Provide the (x, y) coordinate of the cell's center where the given text is located.  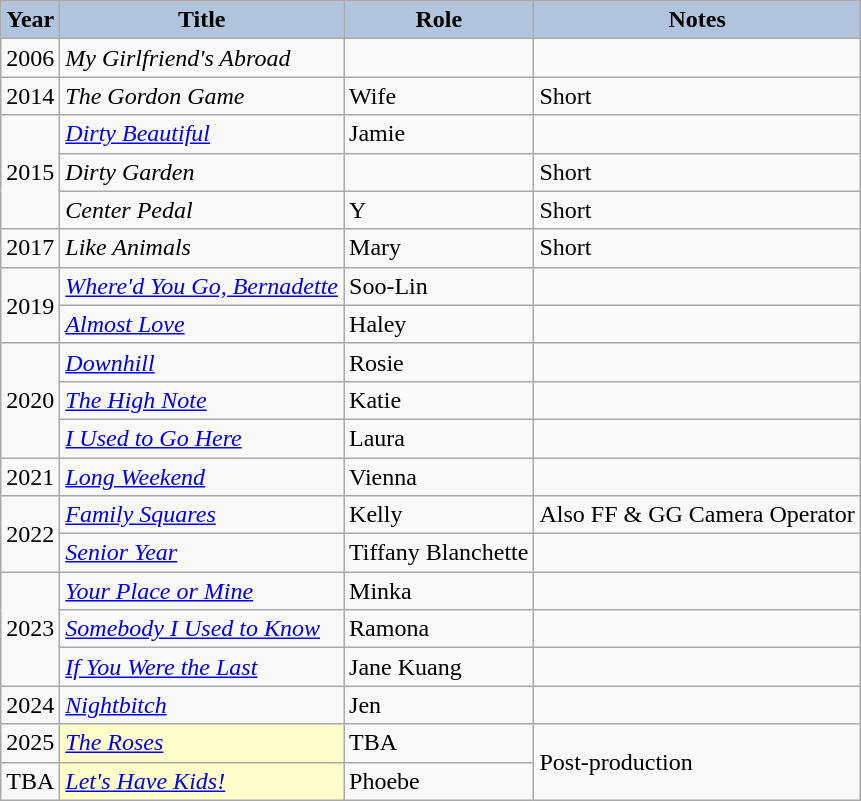
Laura (439, 438)
2023 (30, 629)
Jamie (439, 134)
Family Squares (202, 515)
The High Note (202, 400)
Let's Have Kids! (202, 781)
Somebody I Used to Know (202, 629)
Jane Kuang (439, 667)
Kelly (439, 515)
Haley (439, 324)
2020 (30, 400)
Nightbitch (202, 705)
Jen (439, 705)
2017 (30, 248)
Role (439, 20)
Mary (439, 248)
Wife (439, 96)
Like Animals (202, 248)
Senior Year (202, 553)
Also FF & GG Camera Operator (697, 515)
Downhill (202, 362)
Dirty Beautiful (202, 134)
Year (30, 20)
Katie (439, 400)
2022 (30, 534)
The Gordon Game (202, 96)
Where'd You Go, Bernadette (202, 286)
2019 (30, 305)
Vienna (439, 477)
2025 (30, 743)
2024 (30, 705)
Almost Love (202, 324)
Soo-Lin (439, 286)
My Girlfriend's Abroad (202, 58)
Ramona (439, 629)
Notes (697, 20)
Dirty Garden (202, 172)
I Used to Go Here (202, 438)
2015 (30, 172)
Tiffany Blanchette (439, 553)
Center Pedal (202, 210)
2014 (30, 96)
Post-production (697, 762)
If You Were the Last (202, 667)
The Roses (202, 743)
Minka (439, 591)
Phoebe (439, 781)
2006 (30, 58)
Title (202, 20)
Your Place or Mine (202, 591)
Rosie (439, 362)
Long Weekend (202, 477)
Y (439, 210)
2021 (30, 477)
